Return [X, Y] of the center of cell containing provided text 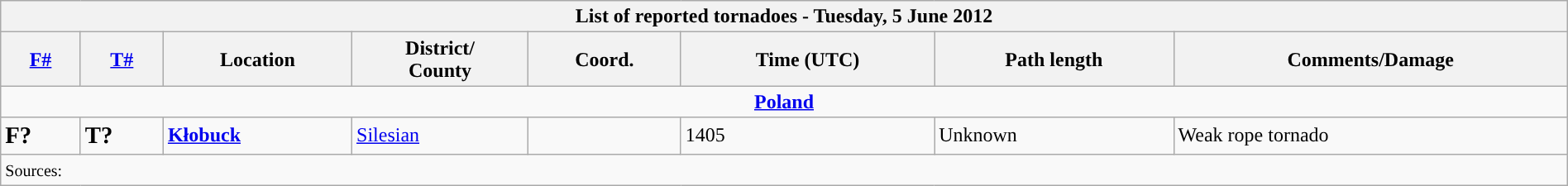
T# [122, 60]
Path length [1054, 60]
Coord. [605, 60]
List of reported tornadoes - Tuesday, 5 June 2012 [784, 17]
F? [41, 136]
Sources: [784, 169]
Location [257, 60]
T? [122, 136]
Time (UTC) [807, 60]
District/County [440, 60]
Unknown [1054, 136]
Poland [784, 102]
Silesian [440, 136]
Weak rope tornado [1370, 136]
Kłobuck [257, 136]
F# [41, 60]
Comments/Damage [1370, 60]
1405 [807, 136]
